Return the (X, Y) coordinate for the center point of the cell that contains the specified text.  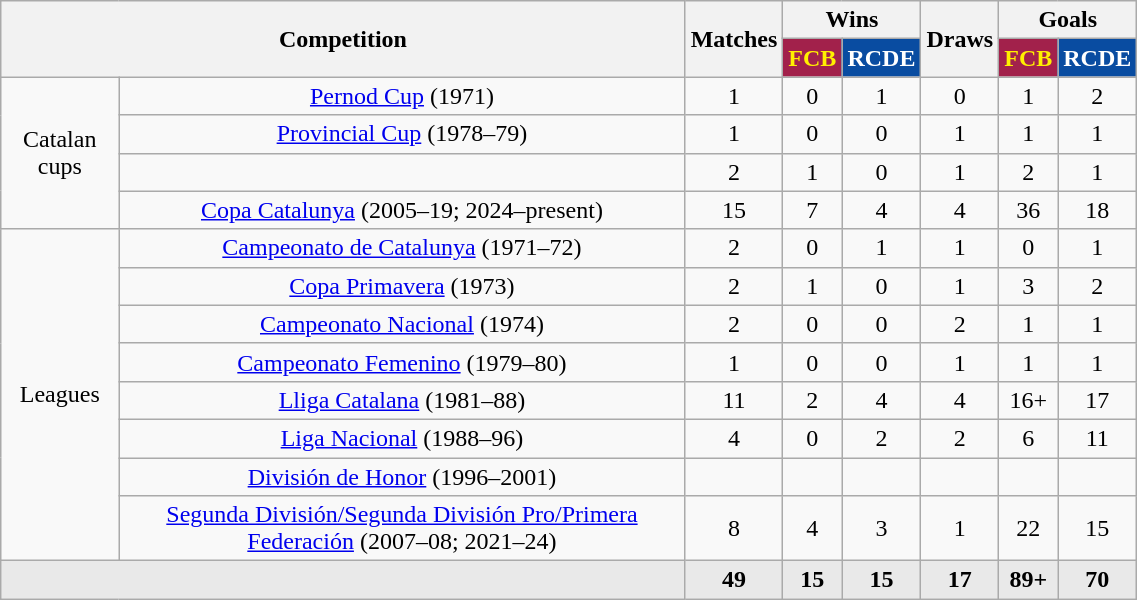
49 (734, 580)
Pernod Cup (1971) (402, 96)
Provincial Cup (1978–79) (402, 134)
Liga Nacional (1988–96) (402, 438)
Lliga Catalana (1981–88) (402, 400)
Wins (852, 20)
Competition (343, 39)
18 (1098, 210)
Goals (1068, 20)
División de Honor (1996–2001) (402, 477)
36 (1028, 210)
Segunda División/Segunda División Pro/Primera Federación (2007–08; 2021–24) (402, 528)
16+ (1028, 400)
Draws (960, 39)
8 (734, 528)
Matches (734, 39)
7 (812, 210)
70 (1098, 580)
Copa Primavera (1973) (402, 286)
Campeonato Femenino (1979–80) (402, 362)
Copa Catalunya (2005–19; 2024–present) (402, 210)
Campeonato Nacional (1974) (402, 324)
89+ (1028, 580)
Catalan cups (60, 153)
6 (1028, 438)
Campeonato de Catalunya (1971–72) (402, 248)
22 (1028, 528)
Leagues (60, 395)
